For the text-containing cell, return its midpoint in [X, Y] coordinate format. 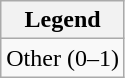
Other (0–1) [63, 58]
Legend [63, 20]
